Locate the cell with the specified text and output its [x, y] center coordinate. 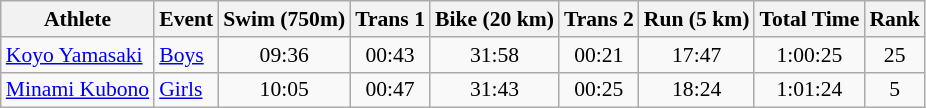
00:43 [390, 55]
Trans 1 [390, 19]
Total Time [809, 19]
5 [894, 90]
Koyo Yamasaki [78, 55]
Rank [894, 19]
Minami Kubono [78, 90]
00:25 [599, 90]
25 [894, 55]
00:47 [390, 90]
Run (5 km) [697, 19]
10:05 [284, 90]
Girls [186, 90]
1:00:25 [809, 55]
Trans 2 [599, 19]
00:21 [599, 55]
31:43 [494, 90]
Athlete [78, 19]
Swim (750m) [284, 19]
31:58 [494, 55]
17:47 [697, 55]
09:36 [284, 55]
Bike (20 km) [494, 19]
18:24 [697, 90]
Event [186, 19]
Boys [186, 55]
1:01:24 [809, 90]
